Scan for the cell matching the given text and deliver its [X, Y] coordinate at center. 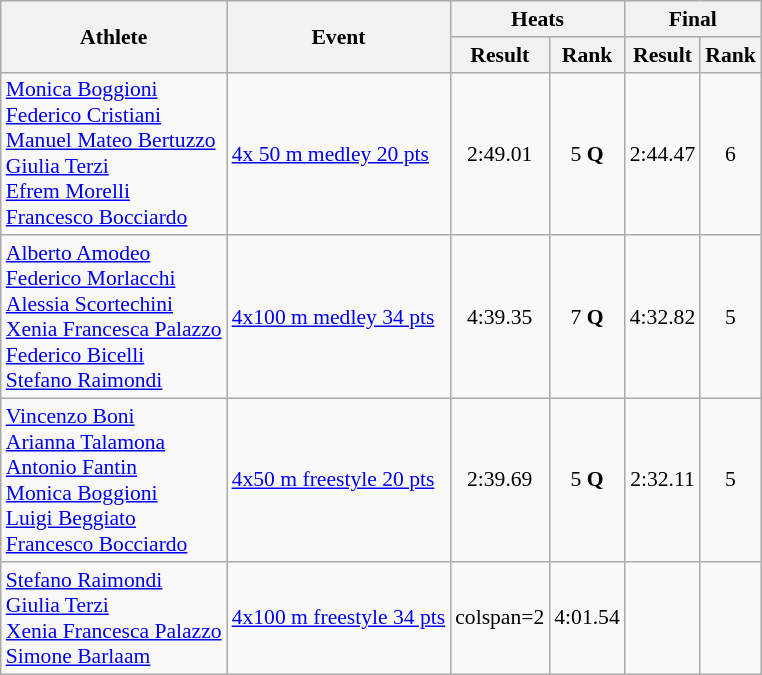
Stefano RaimondiGiulia TerziXenia Francesca PalazzoSimone Barlaam [114, 618]
2:49.01 [500, 154]
2:32.11 [662, 480]
4x50 m freestyle 20 pts [339, 480]
Event [339, 36]
4x 50 m medley 20 pts [339, 154]
4:39.35 [500, 318]
4x100 m medley 34 pts [339, 318]
4:01.54 [586, 618]
colspan=2 [500, 618]
4:32.82 [662, 318]
2:44.47 [662, 154]
Final [693, 19]
7 Q [586, 318]
Vincenzo BoniArianna TalamonaAntonio FantinMonica BoggioniLuigi BeggiatoFrancesco Bocciardo [114, 480]
Monica BoggioniFederico CristianiManuel Mateo BertuzzoGiulia TerziEfrem MorelliFrancesco Bocciardo [114, 154]
Athlete [114, 36]
Alberto AmodeoFederico MorlacchiAlessia ScortechiniXenia Francesca PalazzoFederico BicelliStefano Raimondi [114, 318]
6 [730, 154]
2:39.69 [500, 480]
4x100 m freestyle 34 pts [339, 618]
Heats [538, 19]
